Locate the cell with the specified text and output its [x, y] center coordinate. 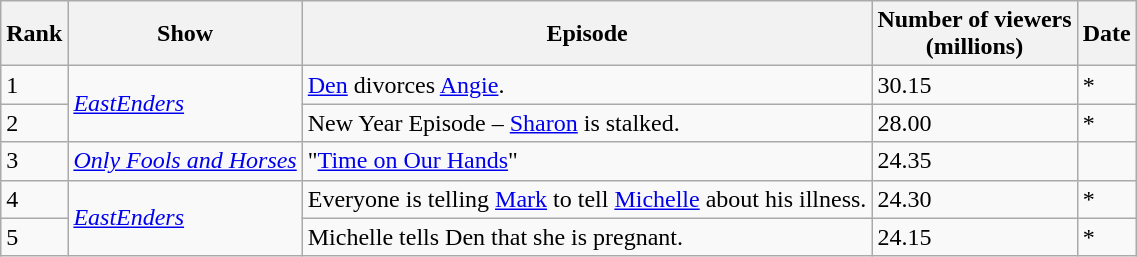
Date [1106, 34]
1 [34, 85]
Den divorces Angie. [587, 85]
30.15 [974, 85]
Rank [34, 34]
New Year Episode – Sharon is stalked. [587, 123]
Only Fools and Horses [185, 161]
3 [34, 161]
24.15 [974, 237]
Episode [587, 34]
Number of viewers (millions) [974, 34]
24.30 [974, 199]
28.00 [974, 123]
5 [34, 237]
4 [34, 199]
Michelle tells Den that she is pregnant. [587, 237]
2 [34, 123]
Show [185, 34]
Everyone is telling Mark to tell Michelle about his illness. [587, 199]
24.35 [974, 161]
"Time on Our Hands" [587, 161]
